Identify which cell holds the provided text, then report its (x, y) central coordinate. 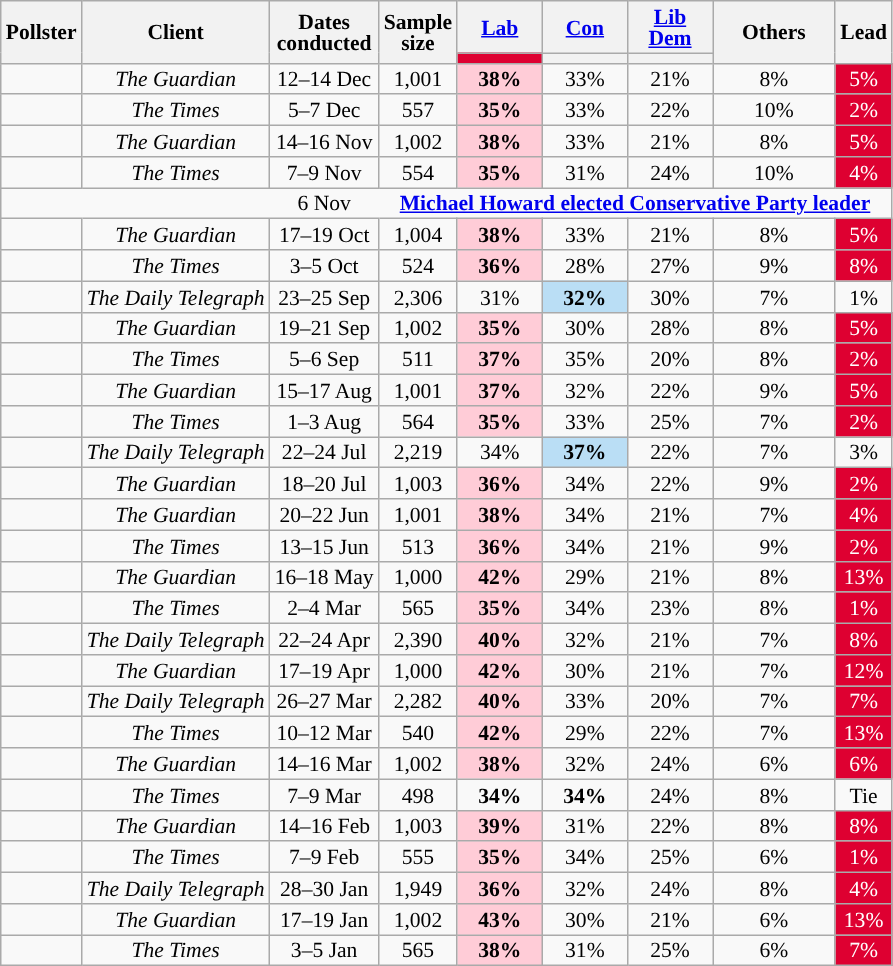
14–16 Nov (324, 142)
1,949 (418, 888)
3–5 Oct (324, 266)
511 (418, 360)
1–3 Aug (324, 422)
10–12 Mar (324, 732)
20–22 Jun (324, 514)
524 (418, 266)
19–21 Sep (324, 328)
13–15 Jun (324, 546)
12% (864, 670)
18–20 Jul (324, 484)
17–19 Apr (324, 670)
555 (418, 858)
27% (670, 266)
Michael Howard elected Conservative Party leader (636, 204)
23% (670, 608)
Datesconducted (324, 32)
39% (500, 826)
2,306 (418, 296)
3–5 Jan (324, 950)
17–19 Oct (324, 234)
2,282 (418, 702)
7–9 Nov (324, 172)
564 (418, 422)
Lead (864, 32)
3% (864, 452)
Client (176, 32)
554 (418, 172)
14–16 Feb (324, 826)
7–9 Feb (324, 858)
43% (500, 920)
Tie (864, 794)
16–18 May (324, 576)
22–24 Jul (324, 452)
6 Nov (324, 204)
557 (418, 110)
23–25 Sep (324, 296)
Lab (500, 27)
17–19 Jan (324, 920)
Con (584, 27)
Pollster (42, 32)
540 (418, 732)
22–24 Apr (324, 640)
28–30 Jan (324, 888)
2–4 Mar (324, 608)
7–9 Mar (324, 794)
Samplesize (418, 32)
5–7 Dec (324, 110)
2,390 (418, 640)
2,219 (418, 452)
26–27 Mar (324, 702)
1,004 (418, 234)
Lib Dem (670, 27)
5–6 Sep (324, 360)
15–17 Aug (324, 390)
513 (418, 546)
12–14 Dec (324, 78)
14–16 Mar (324, 764)
Others (774, 32)
498 (418, 794)
